Scan for the cell matching the given text and deliver its (X, Y) coordinate at center. 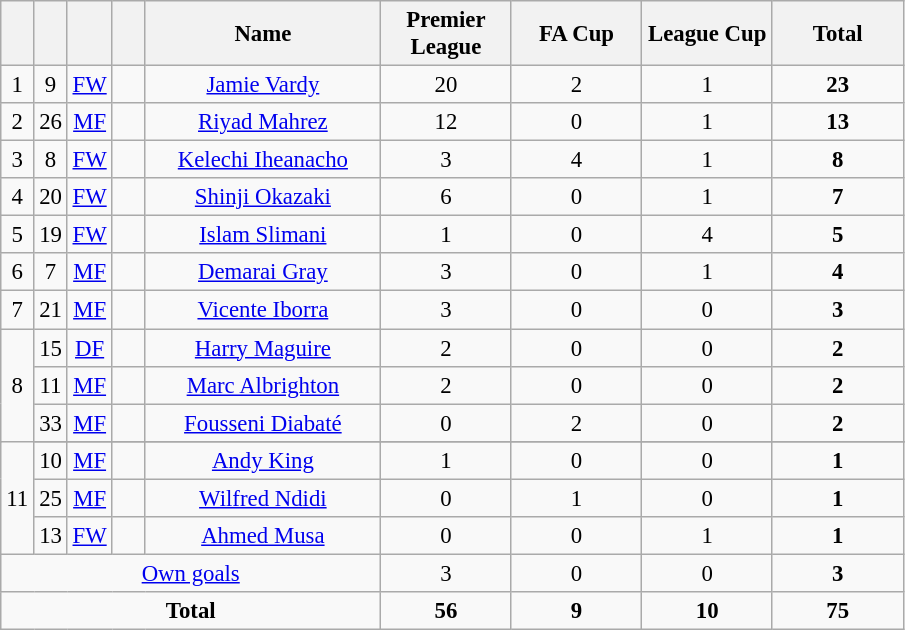
Shinji Okazaki (263, 197)
15 (50, 348)
Ahmed Musa (263, 536)
Kelechi Iheanacho (263, 160)
25 (50, 498)
Riyad Mahrez (263, 122)
33 (50, 423)
League Cup (708, 34)
21 (50, 310)
DF (90, 348)
12 (446, 122)
75 (838, 611)
Jamie Vardy (263, 85)
Andy King (263, 460)
Wilfred Ndidi (263, 498)
Islam Slimani (263, 235)
Marc Albrighton (263, 385)
Harry Maguire (263, 348)
26 (50, 122)
Name (263, 34)
19 (50, 235)
FA Cup (576, 34)
23 (838, 85)
Demarai Gray (263, 273)
Vicente Iborra (263, 310)
Fousseni Diabaté (263, 423)
56 (446, 611)
Own goals (191, 573)
Premier League (446, 34)
